Provide the (X, Y) coordinate of the cell's center where the given text is located.  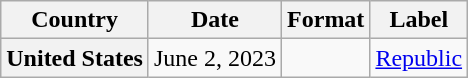
Republic (419, 58)
United States (75, 58)
Label (419, 20)
Country (75, 20)
Date (214, 20)
Format (326, 20)
June 2, 2023 (214, 58)
